From the cell containing the given text, extract its center point as [x, y] coordinate. 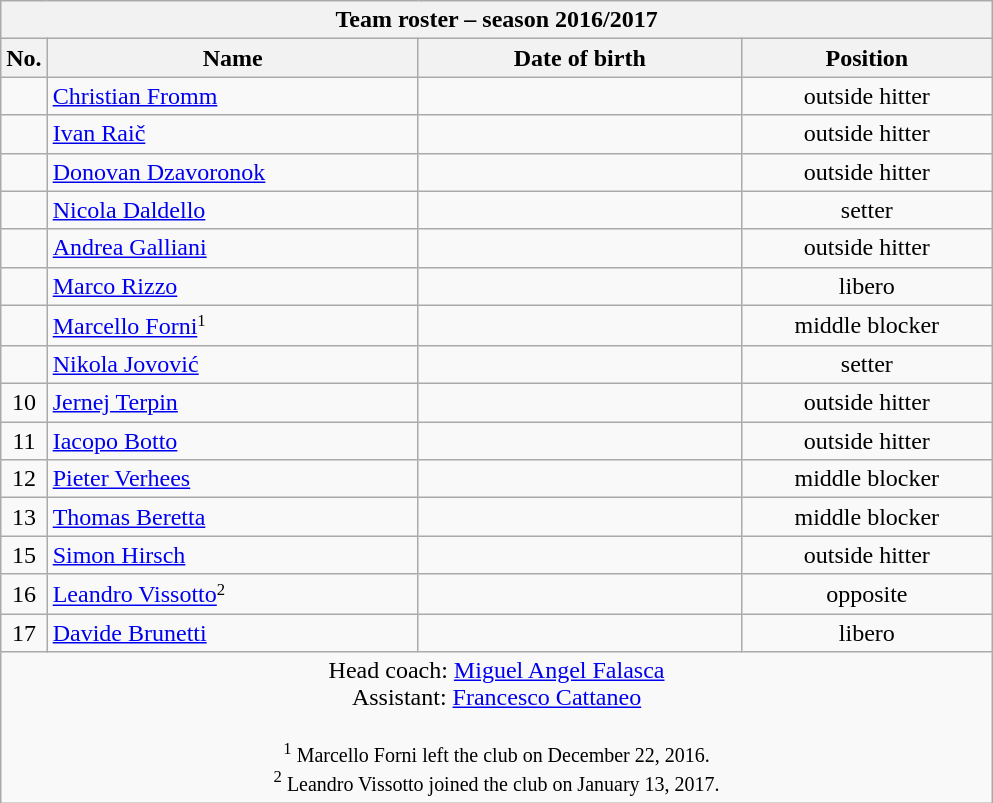
Nicola Daldello [232, 210]
Position [866, 58]
10 [24, 403]
Name [232, 58]
Jernej Terpin [232, 403]
Iacopo Botto [232, 441]
17 [24, 633]
12 [24, 479]
Simon Hirsch [232, 555]
Nikola Jovović [232, 364]
Marco Rizzo [232, 286]
Ivan Raič [232, 134]
Marcello Forni1 [232, 325]
13 [24, 517]
15 [24, 555]
No. [24, 58]
11 [24, 441]
Christian Fromm [232, 96]
Leandro Vissotto2 [232, 594]
16 [24, 594]
Pieter Verhees [232, 479]
Davide Brunetti [232, 633]
Andrea Galliani [232, 248]
Team roster – season 2016/2017 [497, 20]
Donovan Dzavoronok [232, 172]
opposite [866, 594]
Date of birth [580, 58]
Thomas Beretta [232, 517]
